Output the [x, y] coordinate of the center of the cell containing the given text.  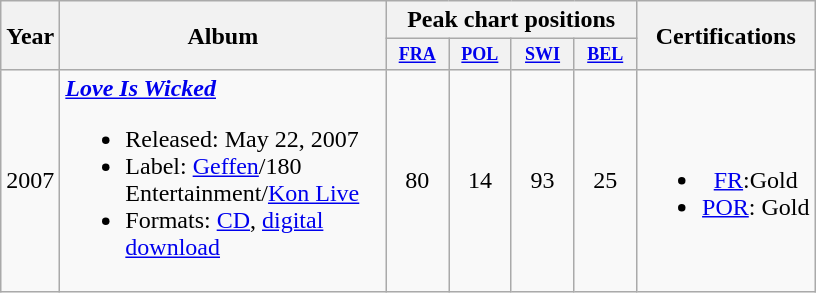
Year [30, 36]
Peak chart positions [512, 20]
Album [223, 36]
93 [542, 180]
SWI [542, 54]
POL [480, 54]
Certifications [726, 36]
25 [606, 180]
80 [418, 180]
FRA [418, 54]
BEL [606, 54]
FR:GoldPOR: Gold [726, 180]
2007 [30, 180]
Love Is WickedReleased: May 22, 2007Label: Geffen/180 Entertainment/Kon LiveFormats: CD, digital download [223, 180]
14 [480, 180]
